Find where the given text appears and provide that cell's center as (X, Y) coordinate. 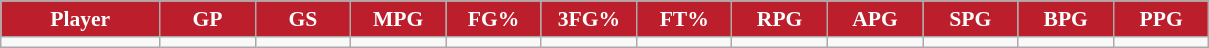
RPG (780, 19)
GS (302, 19)
3FG% (588, 19)
BPG (1066, 19)
Player (80, 19)
GP (208, 19)
MPG (398, 19)
FG% (494, 19)
PPG (1161, 19)
APG (874, 19)
FT% (684, 19)
SPG (970, 19)
